Determine the (x, y) coordinate at the center of the cell enclosing the given text.  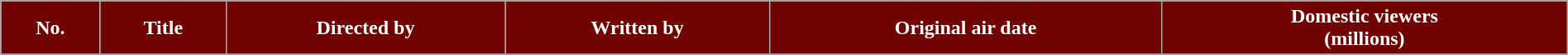
No. (50, 28)
Title (163, 28)
Written by (638, 28)
Directed by (366, 28)
Original air date (966, 28)
Domestic viewers(millions) (1365, 28)
